Locate the cell with the specified text and output its (x, y) center coordinate. 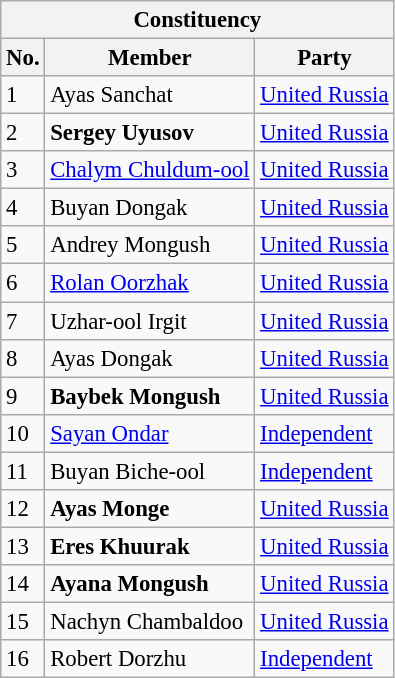
Uzhar-ool Irgit (150, 321)
2 (23, 133)
Chalym Chuldum-ool (150, 170)
No. (23, 58)
9 (23, 396)
12 (23, 509)
16 (23, 659)
Sayan Ondar (150, 433)
Eres Khuurak (150, 546)
Party (324, 58)
10 (23, 433)
15 (23, 621)
Member (150, 58)
Constituency (198, 20)
8 (23, 358)
14 (23, 584)
Ayas Sanchat (150, 95)
7 (23, 321)
5 (23, 245)
4 (23, 208)
Baybek Mongush (150, 396)
Buyan Biche-ool (150, 471)
3 (23, 170)
Robert Dorzhu (150, 659)
13 (23, 546)
Ayas Dongak (150, 358)
11 (23, 471)
Rolan Oorzhak (150, 283)
Sergey Uyusov (150, 133)
Ayana Mongush (150, 584)
Andrey Mongush (150, 245)
1 (23, 95)
Nachyn Chambaldoo (150, 621)
Buyan Dongak (150, 208)
6 (23, 283)
Ayas Monge (150, 509)
